Search for the cell housing the specified text and yield its (x, y) center coordinate. 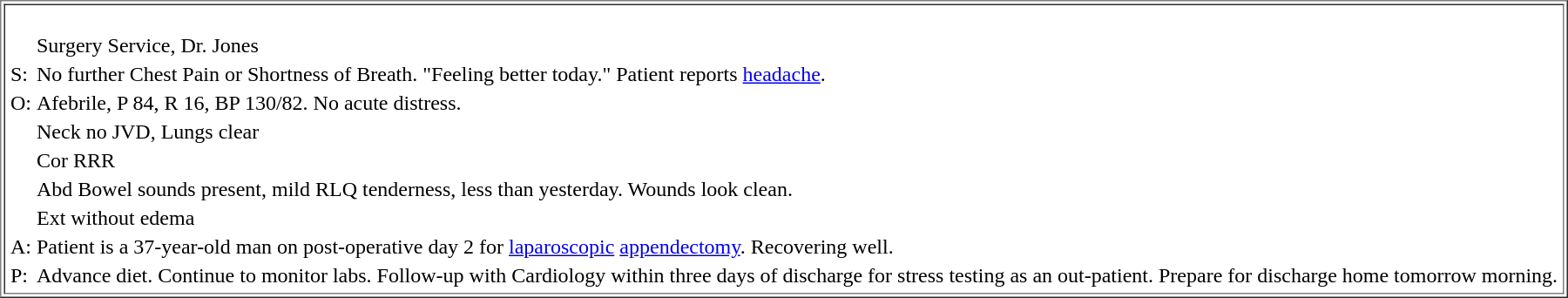
S: (21, 74)
Neck no JVD, Lungs clear (796, 132)
Patient is a 37-year-old man on post-operative day 2 for laparoscopic appendectomy. Recovering well. (796, 247)
P: (21, 276)
Abd Bowel sounds present, mild RLQ tenderness, less than yesterday. Wounds look clean. (796, 189)
No further Chest Pain or Shortness of Breath. "Feeling better today." Patient reports headache. (796, 74)
Afebrile, P 84, R 16, BP 130/82. No acute distress. (796, 104)
Cor RRR (796, 161)
A: (21, 247)
Surgery Service, Dr. Jones (796, 46)
Ext without edema (796, 219)
O: (21, 104)
